Determine the [x, y] coordinate at the center of the cell enclosing the given text.  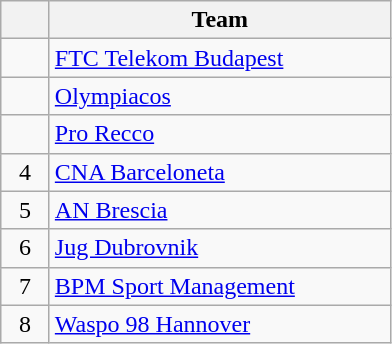
Olympiacos [220, 96]
7 [26, 286]
CNA Barceloneta [220, 172]
6 [26, 248]
Pro Recco [220, 134]
FTC Telekom Budapest [220, 58]
Jug Dubrovnik [220, 248]
5 [26, 210]
Waspo 98 Hannover [220, 324]
4 [26, 172]
AN Brescia [220, 210]
BPM Sport Management [220, 286]
8 [26, 324]
Team [220, 20]
